For the text-containing cell, return its midpoint in [x, y] coordinate format. 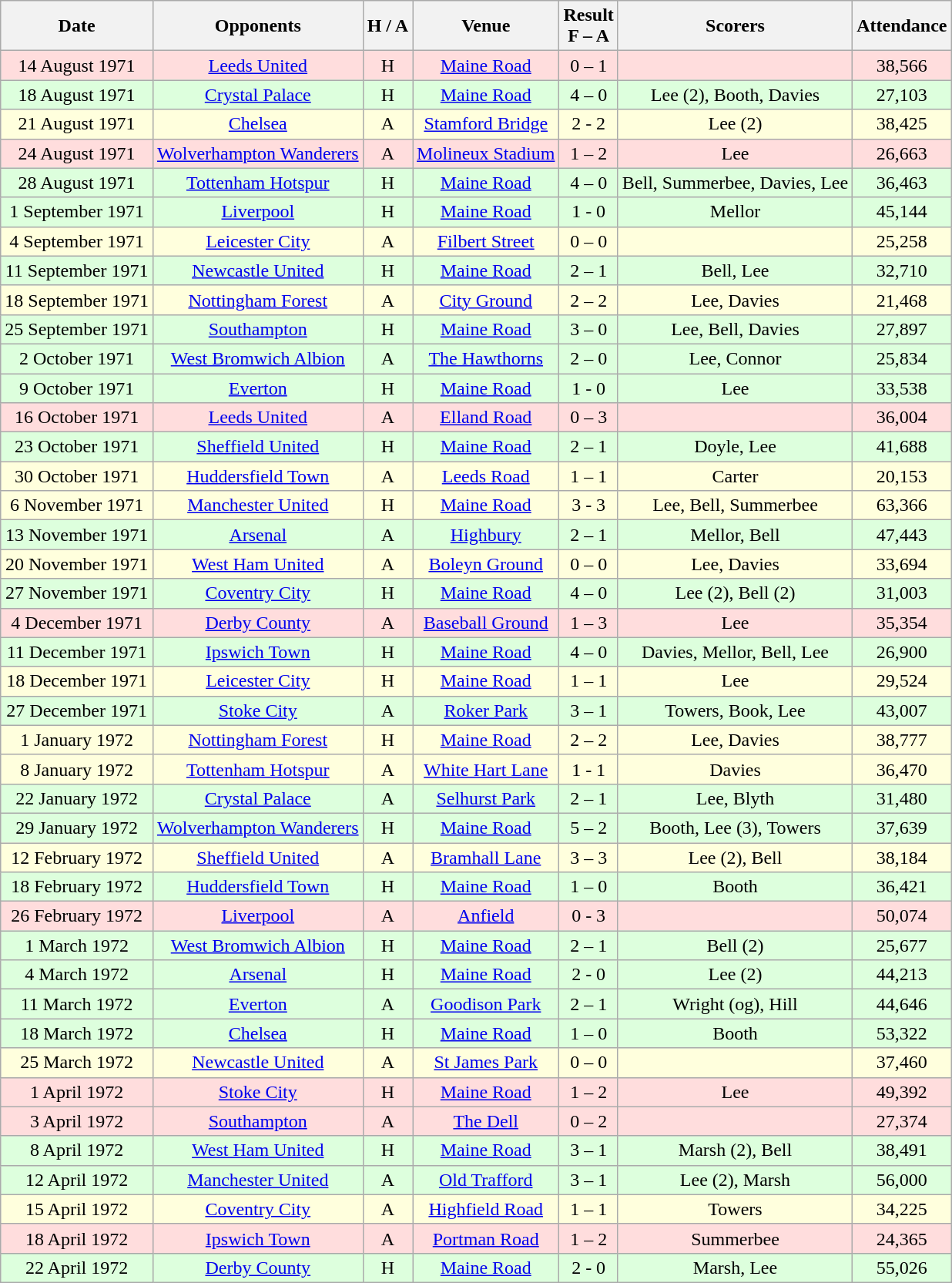
8 April 1972 [77, 1150]
8 January 1972 [77, 769]
33,538 [902, 388]
3 – 3 [588, 858]
38,184 [902, 858]
47,443 [902, 535]
1 – 3 [588, 623]
44,646 [902, 1004]
3 April 1972 [77, 1121]
27 November 1971 [77, 593]
14 August 1971 [77, 65]
25,258 [902, 241]
25,677 [902, 945]
31,003 [902, 593]
53,322 [902, 1033]
Towers [735, 1209]
27,897 [902, 329]
41,688 [902, 447]
30 October 1971 [77, 476]
2 – 0 [588, 358]
Summerbee [735, 1238]
Lee, Bell, Summerbee [735, 505]
St James Park [486, 1063]
27,374 [902, 1121]
Opponents [257, 26]
38,425 [902, 124]
56,000 [902, 1180]
18 April 1972 [77, 1238]
3 - 3 [588, 505]
Lee, Connor [735, 358]
23 October 1971 [77, 447]
31,480 [902, 798]
9 October 1971 [77, 388]
Boleyn Ground [486, 564]
27,103 [902, 95]
36,421 [902, 887]
1 January 1972 [77, 740]
44,213 [902, 975]
25 March 1972 [77, 1063]
11 September 1971 [77, 270]
4 December 1971 [77, 623]
Scorers [735, 26]
38,566 [902, 65]
36,004 [902, 418]
The Hawthorns [486, 358]
Lee, Blyth [735, 798]
0 - 3 [588, 916]
Marsh, Lee [735, 1268]
Highfield Road [486, 1209]
Davies [735, 769]
21 August 1971 [77, 124]
0 – 1 [588, 65]
28 August 1971 [77, 183]
Lee (2), Bell [735, 858]
11 December 1971 [77, 652]
18 September 1971 [77, 300]
Bramhall Lane [486, 858]
Wright (og), Hill [735, 1004]
5 – 2 [588, 828]
36,463 [902, 183]
H / A [387, 26]
Baseball Ground [486, 623]
12 April 1972 [77, 1180]
Anfield [486, 916]
35,354 [902, 623]
1 April 1972 [77, 1092]
The Dell [486, 1121]
Marsh (2), Bell [735, 1150]
38,777 [902, 740]
Attendance [902, 26]
20,153 [902, 476]
Lee (2), Marsh [735, 1180]
Old Trafford [486, 1180]
22 January 1972 [77, 798]
Doyle, Lee [735, 447]
26 February 1972 [77, 916]
25,834 [902, 358]
55,026 [902, 1268]
Bell, Summerbee, Davies, Lee [735, 183]
Leeds Road [486, 476]
37,460 [902, 1063]
Goodison Park [486, 1004]
18 March 1972 [77, 1033]
Lee (2), Bell (2) [735, 593]
37,639 [902, 828]
29 January 1972 [77, 828]
2 - 2 [588, 124]
Booth, Lee (3), Towers [735, 828]
4 March 1972 [77, 975]
0 – 3 [588, 418]
Date [77, 26]
26,900 [902, 652]
63,366 [902, 505]
Bell (2) [735, 945]
Roker Park [486, 710]
Lee (2), Booth, Davies [735, 95]
ResultF – A [588, 26]
33,694 [902, 564]
27 December 1971 [77, 710]
Mellor [735, 212]
24 August 1971 [77, 153]
White Hart Lane [486, 769]
Filbert Street [486, 241]
32,710 [902, 270]
24,365 [902, 1238]
12 February 1972 [77, 858]
Carter [735, 476]
Towers, Book, Lee [735, 710]
18 December 1971 [77, 681]
Highbury [486, 535]
3 – 0 [588, 329]
Stamford Bridge [486, 124]
4 September 1971 [77, 241]
Elland Road [486, 418]
Portman Road [486, 1238]
34,225 [902, 1209]
1 September 1971 [77, 212]
21,468 [902, 300]
1 - 1 [588, 769]
29,524 [902, 681]
6 November 1971 [77, 505]
26,663 [902, 153]
50,074 [902, 916]
25 September 1971 [77, 329]
22 April 1972 [77, 1268]
18 February 1972 [77, 887]
15 April 1972 [77, 1209]
20 November 1971 [77, 564]
45,144 [902, 212]
43,007 [902, 710]
1 March 1972 [77, 945]
11 March 1972 [77, 1004]
City Ground [486, 300]
Venue [486, 26]
Molineux Stadium [486, 153]
Selhurst Park [486, 798]
13 November 1971 [77, 535]
16 October 1971 [77, 418]
38,491 [902, 1150]
Bell, Lee [735, 270]
49,392 [902, 1092]
2 October 1971 [77, 358]
0 – 2 [588, 1121]
36,470 [902, 769]
18 August 1971 [77, 95]
Davies, Mellor, Bell, Lee [735, 652]
Lee, Bell, Davies [735, 329]
Mellor, Bell [735, 535]
